Identify which cell holds the provided text, then report its (X, Y) central coordinate. 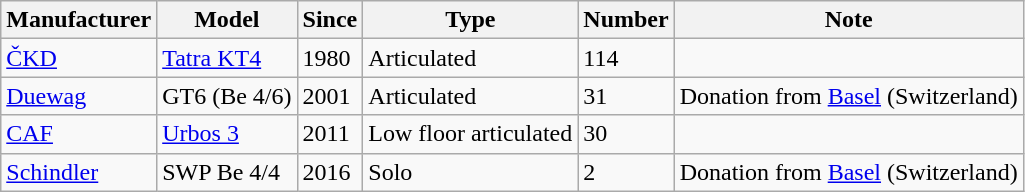
Low floor articulated (470, 134)
30 (626, 134)
GT6 (Be 4/6) (227, 96)
Model (227, 20)
114 (626, 58)
Number (626, 20)
2 (626, 172)
Schindler (79, 172)
ČKD (79, 58)
SWP Be 4/4 (227, 172)
1980 (330, 58)
Urbos 3 (227, 134)
31 (626, 96)
Type (470, 20)
2011 (330, 134)
CAF (79, 134)
Note (848, 20)
Manufacturer (79, 20)
Tatra KT4 (227, 58)
2016 (330, 172)
Solo (470, 172)
Duewag (79, 96)
Since (330, 20)
2001 (330, 96)
